Pinpoint the cell where the given text exists, returning its (x, y) midpoint coordinate. 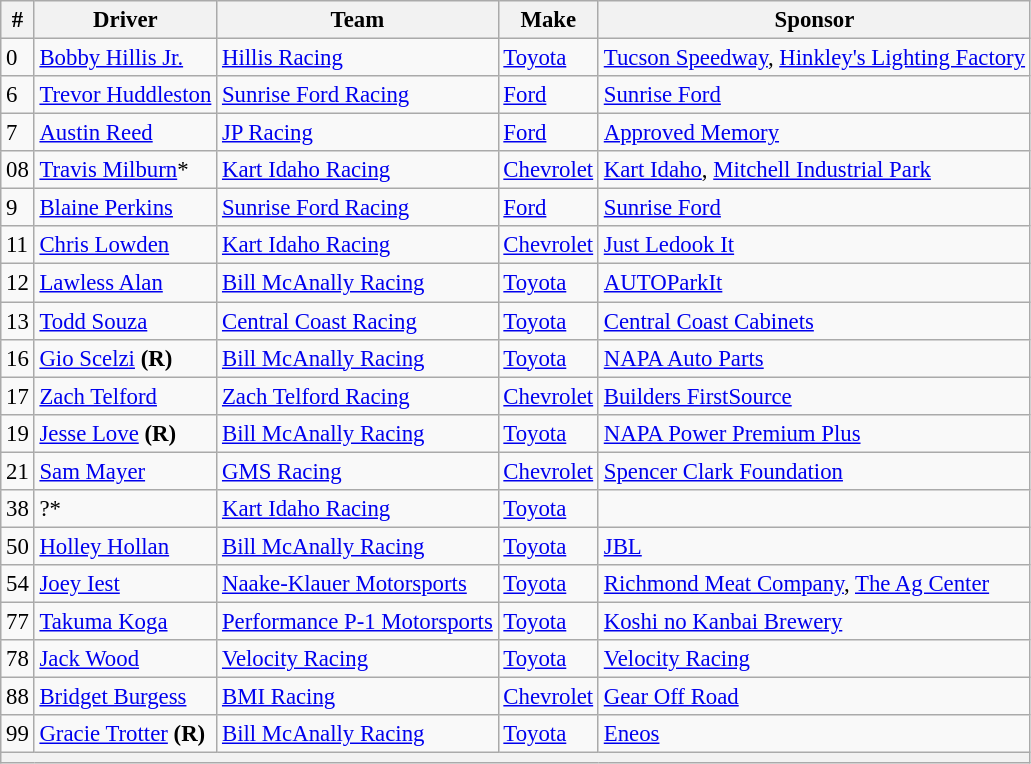
Make (548, 20)
Holley Hollan (126, 546)
08 (18, 170)
Driver (126, 20)
JBL (814, 546)
0 (18, 58)
13 (18, 321)
38 (18, 509)
17 (18, 396)
Koshi no Kanbai Brewery (814, 621)
Central Coast Racing (358, 321)
16 (18, 358)
Joey Iest (126, 584)
6 (18, 95)
Blaine Perkins (126, 208)
21 (18, 471)
NAPA Auto Parts (814, 358)
88 (18, 697)
Austin Reed (126, 133)
Todd Souza (126, 321)
Richmond Meat Company, The Ag Center (814, 584)
NAPA Power Premium Plus (814, 433)
Travis Milburn* (126, 170)
Zach Telford (126, 396)
Just Ledook It (814, 245)
Jack Wood (126, 659)
Lawless Alan (126, 283)
9 (18, 208)
# (18, 20)
Kart Idaho, Mitchell Industrial Park (814, 170)
Team (358, 20)
78 (18, 659)
BMI Racing (358, 697)
JP Racing (358, 133)
GMS Racing (358, 471)
54 (18, 584)
Eneos (814, 734)
Sponsor (814, 20)
12 (18, 283)
Performance P-1 Motorsports (358, 621)
Bobby Hillis Jr. (126, 58)
Jesse Love (R) (126, 433)
7 (18, 133)
Builders FirstSource (814, 396)
Gear Off Road (814, 697)
Hillis Racing (358, 58)
Zach Telford Racing (358, 396)
AUTOParkIt (814, 283)
Central Coast Cabinets (814, 321)
Takuma Koga (126, 621)
Trevor Huddleston (126, 95)
Bridget Burgess (126, 697)
77 (18, 621)
11 (18, 245)
Gracie Trotter (R) (126, 734)
Chris Lowden (126, 245)
Spencer Clark Foundation (814, 471)
Sam Mayer (126, 471)
99 (18, 734)
Naake-Klauer Motorsports (358, 584)
Tucson Speedway, Hinkley's Lighting Factory (814, 58)
Gio Scelzi (R) (126, 358)
50 (18, 546)
?* (126, 509)
Approved Memory (814, 133)
19 (18, 433)
